Return the [x, y] coordinate for the center point of the cell that contains the specified text.  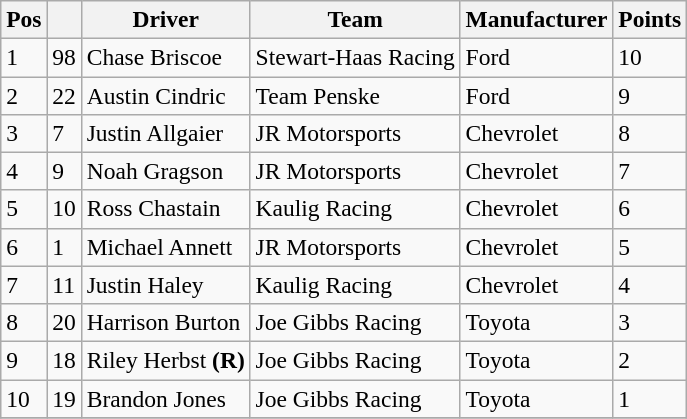
22 [64, 95]
18 [64, 360]
Chase Briscoe [166, 57]
Justin Haley [166, 285]
11 [64, 285]
20 [64, 322]
Brandon Jones [166, 398]
Team [355, 19]
19 [64, 398]
Austin Cindric [166, 95]
Justin Allgaier [166, 133]
Team Penske [355, 95]
Michael Annett [166, 247]
Ross Chastain [166, 209]
Harrison Burton [166, 322]
Driver [166, 19]
Stewart-Haas Racing [355, 57]
Pos [24, 19]
98 [64, 57]
Points [650, 19]
Noah Gragson [166, 171]
Riley Herbst (R) [166, 360]
Manufacturer [536, 19]
